Extract the (x, y) coordinate from the center of the cell holding the provided text.  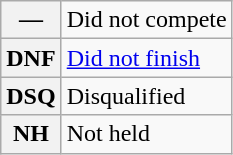
NH (31, 134)
Did not compete (146, 20)
DNF (31, 58)
Not held (146, 134)
— (31, 20)
Disqualified (146, 96)
Did not finish (146, 58)
DSQ (31, 96)
